Return the (x, y) coordinate for the center point of the cell that contains the specified text.  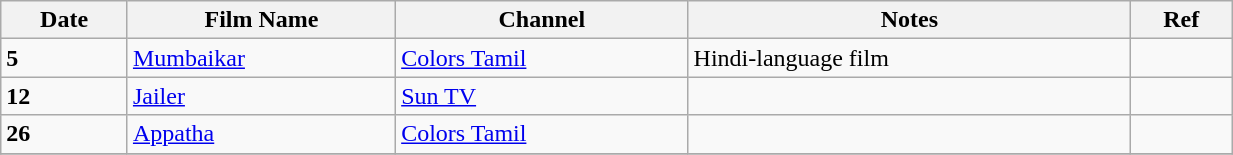
Hindi-language film (910, 58)
26 (64, 134)
Appatha (261, 134)
Jailer (261, 96)
Ref (1182, 20)
Channel (542, 20)
Notes (910, 20)
Date (64, 20)
Sun TV (542, 96)
12 (64, 96)
5 (64, 58)
Film Name (261, 20)
Mumbaikar (261, 58)
